Locate the cell with the specified text and output its (X, Y) center coordinate. 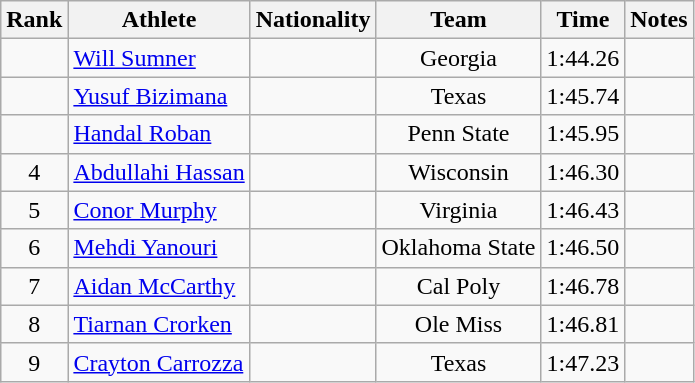
Ole Miss (458, 324)
Rank (34, 20)
1:47.23 (583, 362)
7 (34, 286)
Athlete (159, 20)
Will Sumner (159, 58)
Team (458, 20)
1:46.43 (583, 210)
1:45.95 (583, 134)
4 (34, 172)
Georgia (458, 58)
Tiarnan Crorken (159, 324)
Handal Roban (159, 134)
Virginia (458, 210)
9 (34, 362)
1:46.78 (583, 286)
Cal Poly (458, 286)
Penn State (458, 134)
Yusuf Bizimana (159, 96)
Aidan McCarthy (159, 286)
6 (34, 248)
Abdullahi Hassan (159, 172)
Mehdi Yanouri (159, 248)
1:46.81 (583, 324)
Crayton Carrozza (159, 362)
1:45.74 (583, 96)
Oklahoma State (458, 248)
Time (583, 20)
Wisconsin (458, 172)
1:46.50 (583, 248)
Notes (659, 20)
5 (34, 210)
1:46.30 (583, 172)
Conor Murphy (159, 210)
Nationality (313, 20)
1:44.26 (583, 58)
8 (34, 324)
